Capture the cell that displays the provided text and extract its [x, y] central coordinate. 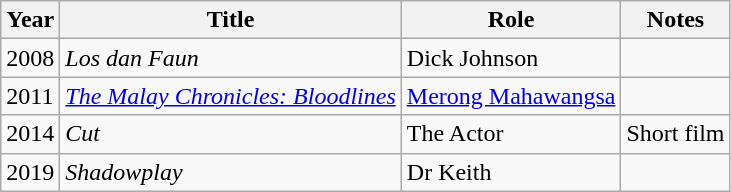
Notes [676, 20]
Dick Johnson [511, 58]
2008 [30, 58]
Los dan Faun [230, 58]
Cut [230, 134]
The Actor [511, 134]
Short film [676, 134]
The Malay Chronicles: Bloodlines [230, 96]
2019 [30, 172]
Title [230, 20]
Role [511, 20]
2011 [30, 96]
Year [30, 20]
Dr Keith [511, 172]
Merong Mahawangsa [511, 96]
Shadowplay [230, 172]
2014 [30, 134]
